From the cell containing the given text, extract its center point as (X, Y) coordinate. 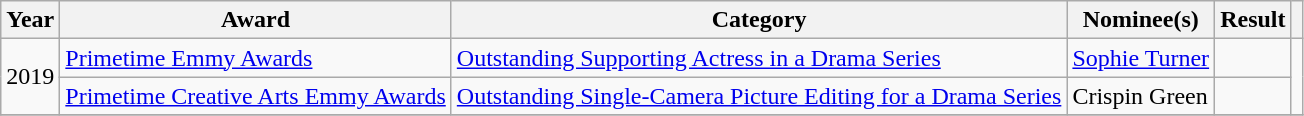
Primetime Emmy Awards (256, 58)
Result (1253, 20)
Category (759, 20)
Nominee(s) (1141, 20)
Outstanding Single-Camera Picture Editing for a Drama Series (759, 96)
Award (256, 20)
Outstanding Supporting Actress in a Drama Series (759, 58)
Primetime Creative Arts Emmy Awards (256, 96)
Crispin Green (1141, 96)
Sophie Turner (1141, 58)
Year (30, 20)
2019 (30, 77)
